Scan for the cell matching the given text and deliver its (X, Y) coordinate at center. 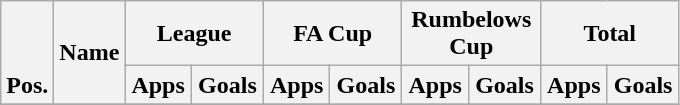
Pos. (28, 52)
FA Cup (332, 34)
Rumbelows Cup (472, 34)
Total (610, 34)
Name (90, 52)
League (194, 34)
